Search for the cell housing the specified text and yield its [X, Y] center coordinate. 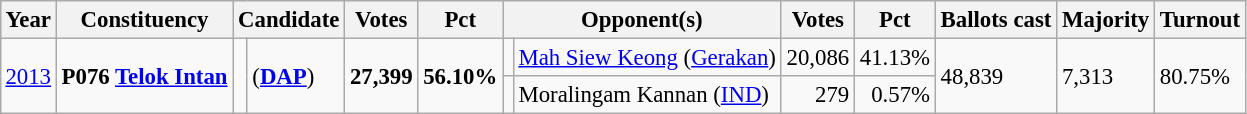
Turnout [1200, 20]
20,086 [818, 57]
Constituency [144, 20]
7,313 [1106, 76]
27,399 [382, 76]
Moralingam Kannan (IND) [647, 95]
0.57% [894, 95]
(DAP) [296, 76]
279 [818, 95]
80.75% [1200, 76]
2013 [28, 76]
Opponent(s) [642, 20]
56.10% [460, 76]
Mah Siew Keong (Gerakan) [647, 57]
Year [28, 20]
Ballots cast [996, 20]
41.13% [894, 57]
Majority [1106, 20]
Candidate [289, 20]
48,839 [996, 76]
P076 Telok Intan [144, 76]
